Provide the (x, y) coordinate of the cell's center where the given text is located.  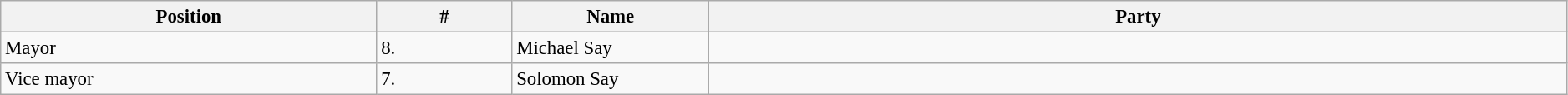
7. (444, 79)
Name (611, 17)
Solomon Say (611, 79)
# (444, 17)
Position (189, 17)
Party (1138, 17)
Michael Say (611, 48)
Vice mayor (189, 79)
Mayor (189, 48)
8. (444, 48)
